Locate the cell with the specified text and output its [x, y] center coordinate. 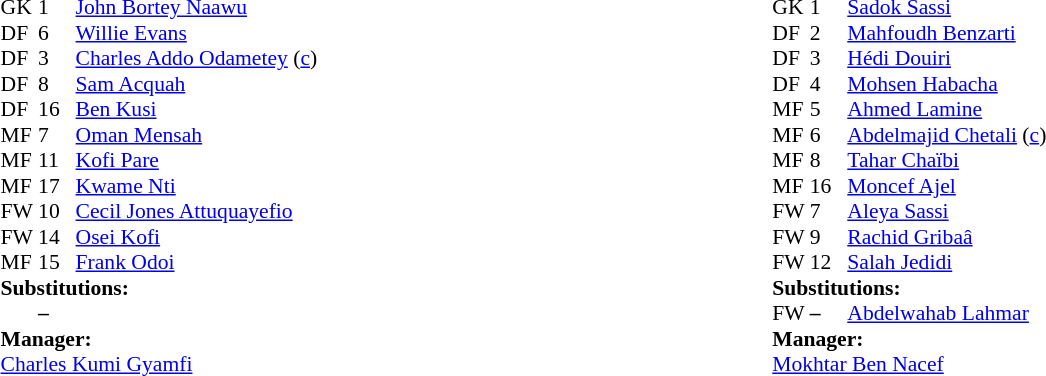
Abdelmajid Chetali (c) [946, 135]
Osei Kofi [197, 237]
Rachid Gribaâ [946, 237]
Kwame Nti [197, 186]
Tahar Chaïbi [946, 161]
10 [57, 211]
Oman Mensah [197, 135]
5 [829, 109]
Ben Kusi [197, 109]
Mohsen Habacha [946, 84]
Kofi Pare [197, 161]
11 [57, 161]
12 [829, 263]
Mahfoudh Benzarti [946, 33]
9 [829, 237]
Sam Acquah [197, 84]
Hédi Douiri [946, 59]
4 [829, 84]
14 [57, 237]
Salah Jedidi [946, 263]
17 [57, 186]
Charles Addo Odametey (c) [197, 59]
Ahmed Lamine [946, 109]
Abdelwahab Lahmar [946, 313]
Frank Odoi [197, 263]
Cecil Jones Attuquayefio [197, 211]
Willie Evans [197, 33]
Aleya Sassi [946, 211]
Moncef Ajel [946, 186]
15 [57, 263]
2 [829, 33]
